Pinpoint the cell where the given text exists, returning its [X, Y] midpoint coordinate. 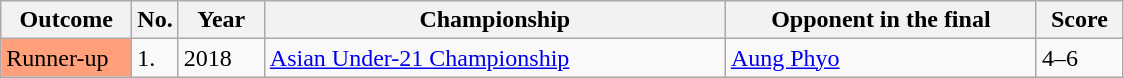
Asian Under-21 Championship [494, 58]
4–6 [1079, 58]
Score [1079, 20]
Championship [494, 20]
Opponent in the final [880, 20]
Outcome [66, 20]
Runner-up [66, 58]
Year [221, 20]
No. [155, 20]
2018 [221, 58]
1. [155, 58]
Aung Phyo [880, 58]
